Determine the (x, y) coordinate at the center of the cell enclosing the given text.  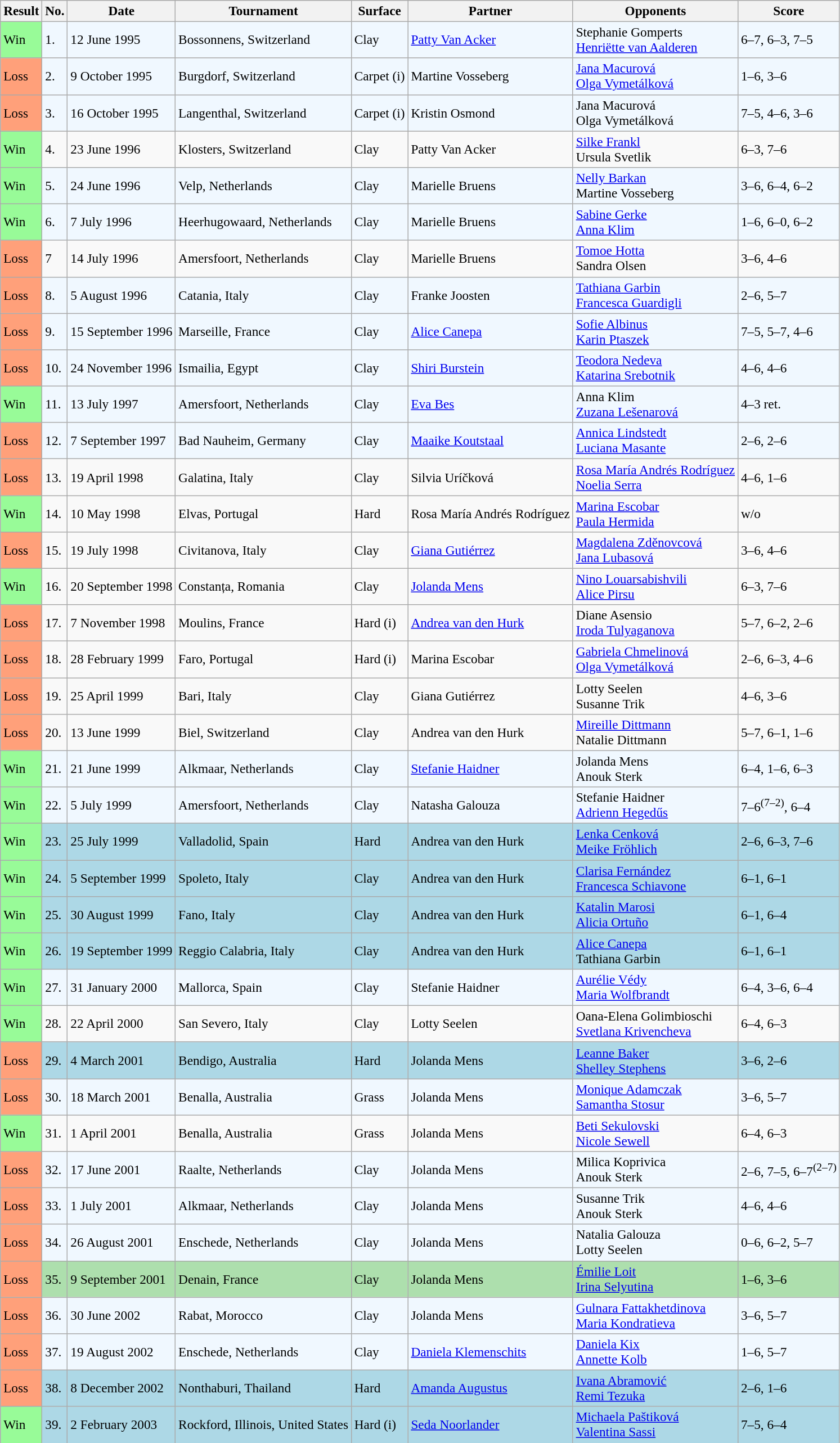
13 June 1999 (122, 732)
Elvas, Portugal (263, 513)
28. (55, 1024)
6–7, 6–3, 7–5 (789, 39)
Moulins, France (263, 623)
25 April 1999 (122, 695)
5 August 1996 (122, 295)
30 August 1999 (122, 915)
20 September 1998 (122, 586)
Monique Adamczak Samantha Stosur (655, 1097)
19 April 1998 (122, 477)
Clarisa Fernández Francesca Schiavone (655, 878)
7–6(7–2), 6–4 (789, 804)
Rockford, Illinois, United States (263, 1424)
6–4, 1–6, 6–3 (789, 768)
3–6, 6–4, 6–2 (789, 186)
Eva Bes (491, 404)
21 June 1999 (122, 768)
Shiri Burstein (491, 368)
2. (55, 77)
Lotty Seelen Susanne Trik (655, 695)
15. (55, 550)
Sofie Albinus Karin Ptaszek (655, 331)
9 October 1995 (122, 77)
39. (55, 1424)
Opponents (655, 11)
5–7, 6–1, 1–6 (789, 732)
Bari, Italy (263, 695)
Spoleto, Italy (263, 878)
Seda Noorlander (491, 1424)
Amanda Augustus (491, 1388)
Nino Louarsabishvili Alice Pirsu (655, 586)
Ismailia, Egypt (263, 368)
Marina Escobar (491, 659)
Bossonnens, Switzerland (263, 39)
20. (55, 732)
4 March 2001 (122, 1060)
2–6, 5–7 (789, 295)
26. (55, 951)
2 February 2003 (122, 1424)
2–6, 6–3, 7–6 (789, 842)
17 June 2001 (122, 1169)
1 July 2001 (122, 1206)
Partner (491, 11)
Denain, France (263, 1279)
21. (55, 768)
12. (55, 441)
Michaela Paštiková Valentina Sassi (655, 1424)
Franke Joosten (491, 295)
24. (55, 878)
6–1, 6–4 (789, 915)
18. (55, 659)
7 (55, 259)
Result (21, 11)
Valladolid, Spain (263, 842)
Mallorca, Spain (263, 987)
23 June 1996 (122, 149)
28 February 1999 (122, 659)
Marseille, France (263, 331)
3–6, 2–6 (789, 1060)
Nelly Barkan Martine Vosseberg (655, 186)
Magdalena Zděnovcová Jana Lubasová (655, 550)
34. (55, 1242)
7 November 1998 (122, 623)
18 March 2001 (122, 1097)
35. (55, 1279)
Rosa María Andrés Rodríguez (491, 513)
32. (55, 1169)
Catania, Italy (263, 295)
2–6, 7–5, 6–7(2–7) (789, 1169)
Langenthal, Switzerland (263, 113)
27. (55, 987)
Nonthaburi, Thailand (263, 1388)
Diane Asensio Iroda Tulyaganova (655, 623)
Ivana Abramović Remi Tezuka (655, 1388)
4–3 ret. (789, 404)
9 September 2001 (122, 1279)
10. (55, 368)
Alice Canepa Tathiana Garbin (655, 951)
Oana-Elena Golimbioschi Svetlana Krivencheva (655, 1024)
12 June 1995 (122, 39)
Bendigo, Australia (263, 1060)
Constanța, Romania (263, 586)
7–5, 4–6, 3–6 (789, 113)
31. (55, 1133)
23. (55, 842)
2–6, 2–6 (789, 441)
Stefanie Haidner Adrienn Hegedűs (655, 804)
22 April 2000 (122, 1024)
Anna Klim Zuzana Lešenarová (655, 404)
14. (55, 513)
4–6, 3–6 (789, 695)
Alice Canepa (491, 331)
25 July 1999 (122, 842)
Teodora Nedeva Katarina Srebotnik (655, 368)
19. (55, 695)
Katalin Marosi Alicia Ortuño (655, 915)
1 April 2001 (122, 1133)
8 December 2002 (122, 1388)
Beti Sekulovski Nicole Sewell (655, 1133)
Raalte, Netherlands (263, 1169)
Lenka Cenková Meike Fröhlich (655, 842)
7–5, 5–7, 4–6 (789, 331)
Marina Escobar Paula Hermida (655, 513)
30 June 2002 (122, 1315)
1–6, 5–7 (789, 1351)
13 July 1997 (122, 404)
Gulnara Fattakhetdinova Maria Kondratieva (655, 1315)
Tathiana Garbin Francesca Guardigli (655, 295)
0–6, 6–2, 5–7 (789, 1242)
Leanne Baker Shelley Stephens (655, 1060)
38. (55, 1388)
36. (55, 1315)
11. (55, 404)
37. (55, 1351)
Faro, Portugal (263, 659)
13. (55, 477)
4–6, 1–6 (789, 477)
16. (55, 586)
Biel, Switzerland (263, 732)
1. (55, 39)
6–4, 3–6, 6–4 (789, 987)
Milica Koprivica Anouk Sterk (655, 1169)
Lotty Seelen (491, 1024)
Gabriela Chmelinová Olga Vymetálková (655, 659)
Date (122, 11)
14 July 1996 (122, 259)
Bad Nauheim, Germany (263, 441)
24 November 1996 (122, 368)
San Severo, Italy (263, 1024)
7 July 1996 (122, 222)
Klosters, Switzerland (263, 149)
Tomoe Hotta Sandra Olsen (655, 259)
2–6, 1–6 (789, 1388)
7–5, 6–4 (789, 1424)
Heerhugowaard, Netherlands (263, 222)
Natasha Galouza (491, 804)
Susanne Trik Anouk Sterk (655, 1206)
Sabine Gerke Anna Klim (655, 222)
22. (55, 804)
5–7, 6–2, 2–6 (789, 623)
Annica Lindstedt Luciana Masante (655, 441)
No. (55, 11)
Émilie Loit Irina Selyutina (655, 1279)
Natalia Galouza Lotty Seelen (655, 1242)
Surface (379, 11)
3. (55, 113)
6. (55, 222)
30. (55, 1097)
Kristin Osmond (491, 113)
5. (55, 186)
17. (55, 623)
1–6, 6–0, 6–2 (789, 222)
Tournament (263, 11)
Fano, Italy (263, 915)
Aurélie Védy Maria Wolfbrandt (655, 987)
10 May 1998 (122, 513)
19 September 1999 (122, 951)
Jolanda Mens Anouk Sterk (655, 768)
Burgdorf, Switzerland (263, 77)
26 August 2001 (122, 1242)
Martine Vosseberg (491, 77)
Mireille Dittmann Natalie Dittmann (655, 732)
Score (789, 11)
29. (55, 1060)
Silvia Uríčková (491, 477)
5 September 1999 (122, 878)
w/o (789, 513)
Rosa María Andrés Rodríguez Noelia Serra (655, 477)
Daniela Klemenschits (491, 1351)
19 August 2002 (122, 1351)
4. (55, 149)
Stephanie Gomperts Henriëtte van Aalderen (655, 39)
Rabat, Morocco (263, 1315)
9. (55, 331)
Galatina, Italy (263, 477)
25. (55, 915)
33. (55, 1206)
15 September 1996 (122, 331)
Silke Frankl Ursula Svetlik (655, 149)
24 June 1996 (122, 186)
Velp, Netherlands (263, 186)
Civitanova, Italy (263, 550)
31 January 2000 (122, 987)
Maaike Koutstaal (491, 441)
2–6, 6–3, 4–6 (789, 659)
19 July 1998 (122, 550)
Reggio Calabria, Italy (263, 951)
8. (55, 295)
7 September 1997 (122, 441)
16 October 1995 (122, 113)
Daniela Kix Annette Kolb (655, 1351)
5 July 1999 (122, 804)
